Search for the cell housing the specified text and yield its [X, Y] center coordinate. 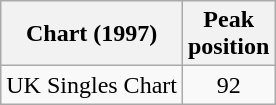
Peakposition [228, 34]
Chart (1997) [92, 34]
92 [228, 85]
UK Singles Chart [92, 85]
